For the text-containing cell, return its midpoint in (X, Y) coordinate format. 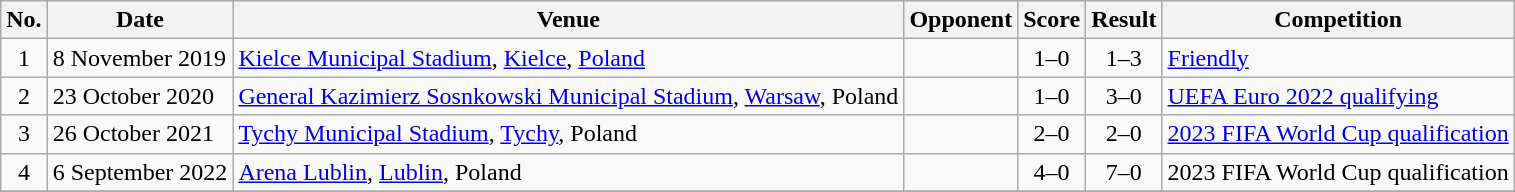
6 September 2022 (140, 172)
3–0 (1124, 96)
Venue (568, 20)
Tychy Municipal Stadium, Tychy, Poland (568, 134)
4–0 (1052, 172)
No. (24, 20)
23 October 2020 (140, 96)
3 (24, 134)
4 (24, 172)
Friendly (1338, 58)
Kielce Municipal Stadium, Kielce, Poland (568, 58)
Date (140, 20)
2 (24, 96)
Opponent (961, 20)
Score (1052, 20)
Arena Lublin, Lublin, Poland (568, 172)
1 (24, 58)
8 November 2019 (140, 58)
UEFA Euro 2022 qualifying (1338, 96)
Result (1124, 20)
General Kazimierz Sosnkowski Municipal Stadium, Warsaw, Poland (568, 96)
Competition (1338, 20)
26 October 2021 (140, 134)
7–0 (1124, 172)
1–3 (1124, 58)
